Provide the [x, y] coordinate of the cell's center where the given text is located.  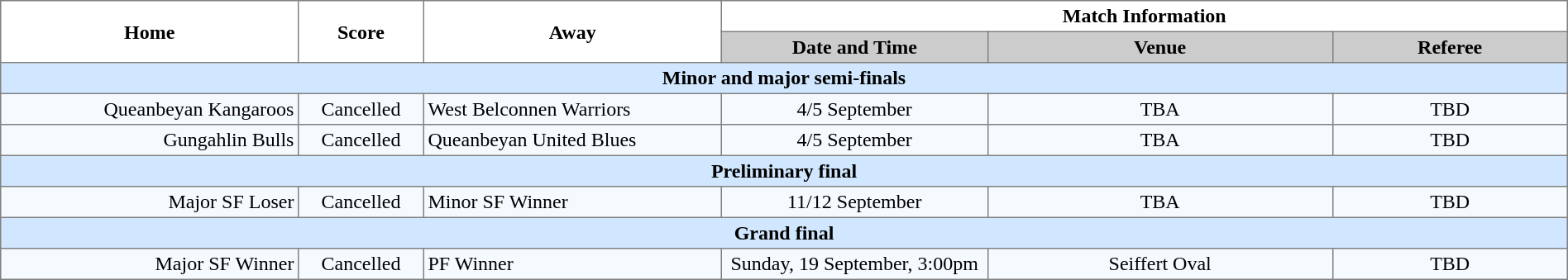
Grand final [784, 233]
Seiffert Oval [1159, 264]
Minor SF Winner [572, 202]
Queanbeyan United Blues [572, 140]
Sunday, 19 September, 3:00pm [854, 264]
Major SF Loser [150, 202]
Major SF Winner [150, 264]
Match Information [1145, 17]
Queanbeyan Kangaroos [150, 109]
West Belconnen Warriors [572, 109]
PF Winner [572, 264]
Referee [1450, 47]
Preliminary final [784, 171]
Gungahlin Bulls [150, 140]
Away [572, 31]
Home [150, 31]
Date and Time [854, 47]
Venue [1159, 47]
Score [361, 31]
11/12 September [854, 202]
Minor and major semi-finals [784, 78]
